For the text-containing cell, return its midpoint in [x, y] coordinate format. 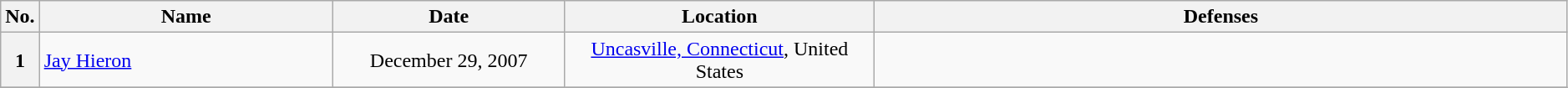
Defenses [1221, 17]
1 [20, 60]
Uncasville, Connecticut, United States [719, 60]
Date [449, 17]
Name [185, 17]
Location [719, 17]
December 29, 2007 [449, 60]
No. [20, 17]
Jay Hieron [185, 60]
